Search for the cell housing the specified text and yield its (X, Y) center coordinate. 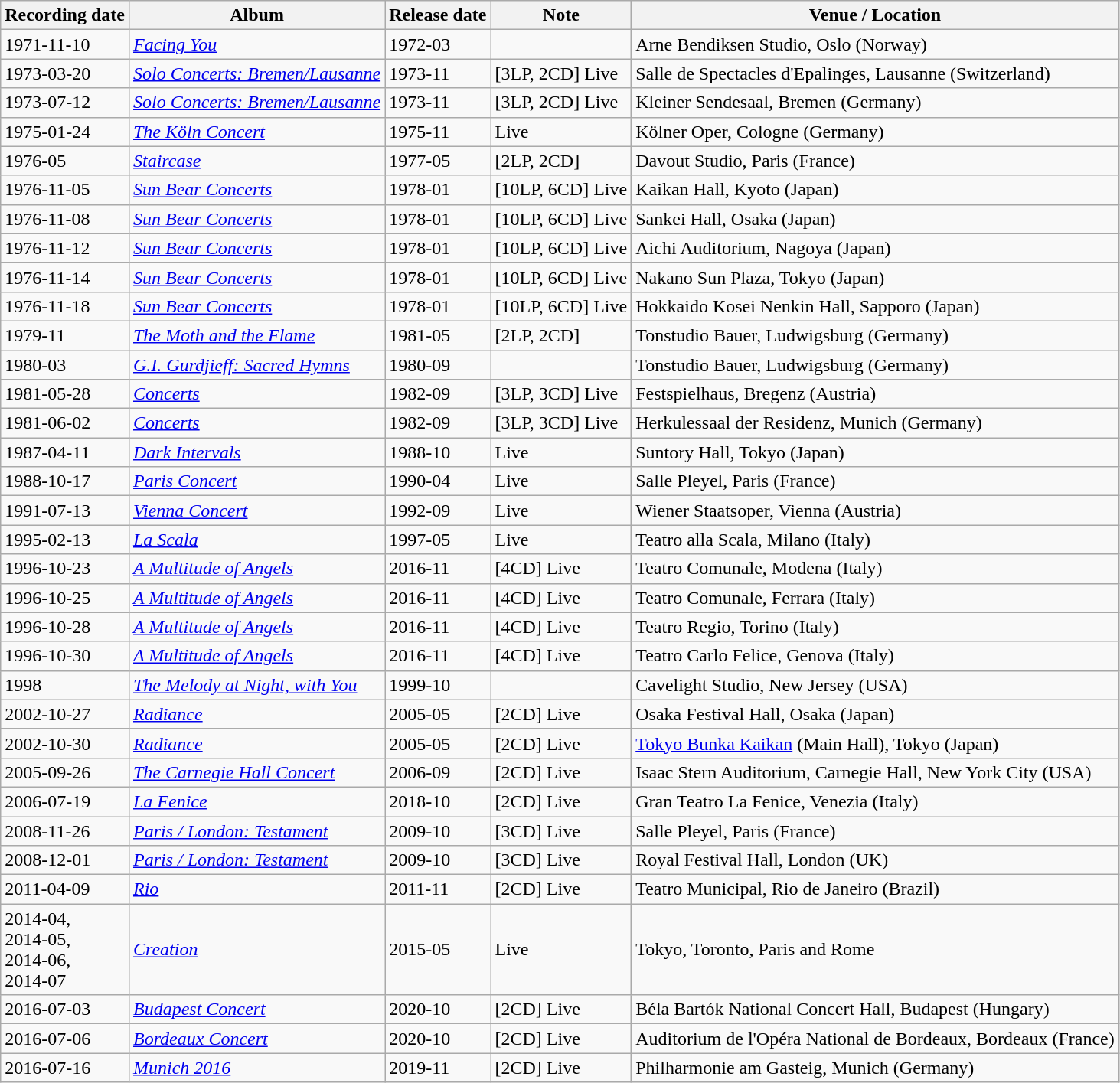
Sankei Hall, Osaka (Japan) (876, 219)
Recording date (65, 15)
Gran Teatro La Fenice, Venezia (Italy) (876, 801)
2018-10 (438, 801)
Kölner Oper, Cologne (Germany) (876, 132)
Cavelight Studio, New Jersey (USA) (876, 685)
Kleiner Sendesaal, Bremen (Germany) (876, 103)
Hokkaido Kosei Nenkin Hall, Sapporo (Japan) (876, 306)
Teatro Carlo Felice, Genova (Italy) (876, 656)
Teatro Regio, Torino (Italy) (876, 627)
Salle de Spectacles d'Epalinges, Lausanne (Switzerland) (876, 73)
1997-05 (438, 540)
2008-12-01 (65, 860)
1981-05-28 (65, 394)
1988-10 (438, 452)
Creation (256, 949)
1976-11-12 (65, 248)
1976-11-08 (65, 219)
Munich 2016 (256, 1068)
1977-05 (438, 161)
1976-11-18 (65, 306)
2008-11-26 (65, 830)
Suntory Hall, Tokyo (Japan) (876, 452)
Bordeaux Concert (256, 1039)
1973-03-20 (65, 73)
1976-05 (65, 161)
Arne Bendiksen Studio, Oslo (Norway) (876, 44)
Philharmonie am Gasteig, Munich (Germany) (876, 1068)
Isaac Stern Auditorium, Carnegie Hall, New York City (USA) (876, 772)
1996-10-25 (65, 598)
1971-11-10 (65, 44)
The Köln Concert (256, 132)
2019-11 (438, 1068)
Venue / Location (876, 15)
Davout Studio, Paris (France) (876, 161)
Staircase (256, 161)
Rio (256, 889)
2016-07-06 (65, 1039)
1995-02-13 (65, 540)
Teatro Municipal, Rio de Janeiro (Brazil) (876, 889)
Royal Festival Hall, London (UK) (876, 860)
Tokyo Bunka Kaikan (Main Hall), Tokyo (Japan) (876, 743)
2002-10-27 (65, 714)
2002-10-30 (65, 743)
2016-07-16 (65, 1068)
G.I. Gurdjieff: Sacred Hymns (256, 365)
2015-05 (438, 949)
Teatro alla Scala, Milano (Italy) (876, 540)
Paris Concert (256, 481)
2011-11 (438, 889)
1975-01-24 (65, 132)
2016-07-03 (65, 1010)
Festspielhaus, Bregenz (Austria) (876, 394)
1987-04-11 (65, 452)
La Fenice (256, 801)
Kaikan Hall, Kyoto (Japan) (876, 190)
1990-04 (438, 481)
Wiener Staatsoper, Vienna (Austria) (876, 511)
1998 (65, 685)
1996-10-23 (65, 569)
1976-11-05 (65, 190)
1972-03 (438, 44)
Auditorium de l'Opéra National de Bordeaux, Bordeaux (France) (876, 1039)
1981-05 (438, 335)
1980-03 (65, 365)
2006-09 (438, 772)
Budapest Concert (256, 1010)
Aichi Auditorium, Nagoya (Japan) (876, 248)
2005-09-26 (65, 772)
The Moth and the Flame (256, 335)
1981-06-02 (65, 423)
Album (256, 15)
Release date (438, 15)
Osaka Festival Hall, Osaka (Japan) (876, 714)
The Melody at Night, with You (256, 685)
Vienna Concert (256, 511)
The Carnegie Hall Concert (256, 772)
1980-09 (438, 365)
Dark Intervals (256, 452)
Facing You (256, 44)
2006-07-19 (65, 801)
Nakano Sun Plaza, Tokyo (Japan) (876, 277)
1988-10-17 (65, 481)
La Scala (256, 540)
1992-09 (438, 511)
Herkulessaal der Residenz, Munich (Germany) (876, 423)
1999-10 (438, 685)
Teatro Comunale, Ferrara (Italy) (876, 598)
2011-04-09 (65, 889)
1996-10-30 (65, 656)
1973-07-12 (65, 103)
1996-10-28 (65, 627)
1975-11 (438, 132)
Note (561, 15)
Béla Bartók National Concert Hall, Budapest (Hungary) (876, 1010)
Teatro Comunale, Modena (Italy) (876, 569)
1979-11 (65, 335)
Tokyo, Toronto, Paris and Rome (876, 949)
1991-07-13 (65, 511)
2014-04, 2014-05, 2014-06, 2014-07 (65, 949)
1976-11-14 (65, 277)
